For the text-containing cell, return its midpoint in (X, Y) coordinate format. 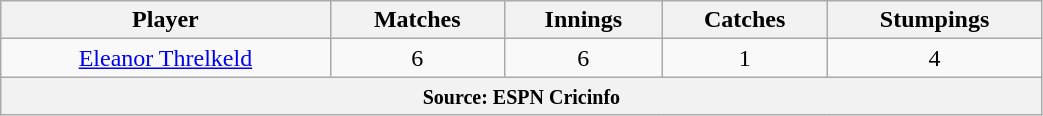
4 (934, 58)
Source: ESPN Cricinfo (522, 96)
Innings (583, 20)
1 (744, 58)
Stumpings (934, 20)
Matches (417, 20)
Catches (744, 20)
Eleanor Threlkeld (166, 58)
Player (166, 20)
